Detect which cell encompasses the target text, then output its [x, y] center coordinate. 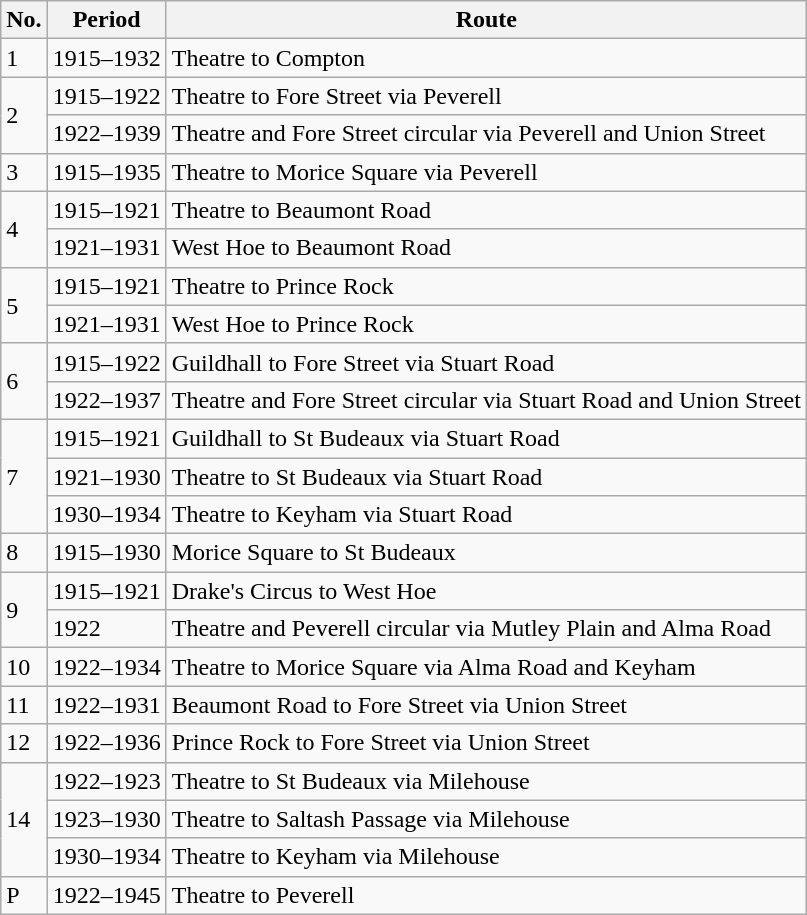
Theatre to St Budeaux via Stuart Road [486, 477]
Morice Square to St Budeaux [486, 553]
2 [24, 115]
5 [24, 305]
Theatre to Prince Rock [486, 286]
9 [24, 610]
West Hoe to Prince Rock [486, 324]
Theatre to Peverell [486, 895]
1922–1937 [106, 400]
Theatre and Fore Street circular via Stuart Road and Union Street [486, 400]
1922–1945 [106, 895]
Theatre to Saltash Passage via Milehouse [486, 819]
Theatre and Peverell circular via Mutley Plain and Alma Road [486, 629]
West Hoe to Beaumont Road [486, 248]
Theatre to Fore Street via Peverell [486, 96]
Theatre to Beaumont Road [486, 210]
3 [24, 172]
8 [24, 553]
1922–1923 [106, 781]
14 [24, 819]
1923–1930 [106, 819]
1922–1934 [106, 667]
1915–1935 [106, 172]
P [24, 895]
12 [24, 743]
Theatre and Fore Street circular via Peverell and Union Street [486, 134]
Theatre to Keyham via Stuart Road [486, 515]
Theatre to Morice Square via Peverell [486, 172]
Theatre to Morice Square via Alma Road and Keyham [486, 667]
Drake's Circus to West Hoe [486, 591]
1915–1930 [106, 553]
1921–1930 [106, 477]
Beaumont Road to Fore Street via Union Street [486, 705]
6 [24, 381]
Guildhall to St Budeaux via Stuart Road [486, 438]
1915–1932 [106, 58]
1922–1936 [106, 743]
10 [24, 667]
1922–1931 [106, 705]
7 [24, 476]
Theatre to Compton [486, 58]
4 [24, 229]
1922–1939 [106, 134]
Period [106, 20]
Theatre to St Budeaux via Milehouse [486, 781]
Guildhall to Fore Street via Stuart Road [486, 362]
Route [486, 20]
Theatre to Keyham via Milehouse [486, 857]
11 [24, 705]
1922 [106, 629]
1 [24, 58]
Prince Rock to Fore Street via Union Street [486, 743]
No. [24, 20]
